Capture the cell that displays the provided text and extract its (x, y) central coordinate. 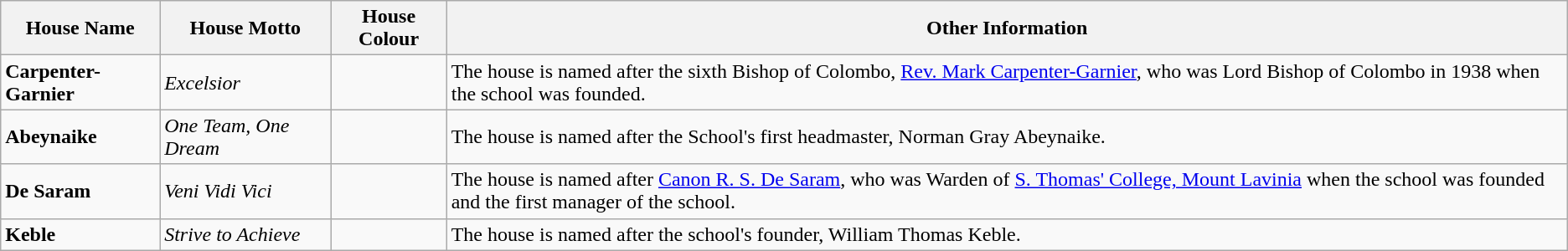
Other Information (1007, 28)
House Motto (245, 28)
Strive to Achieve (245, 234)
The house is named after the School's first headmaster, Norman Gray Abeynaike. (1007, 137)
Keble (80, 234)
House Name (80, 28)
De Saram (80, 191)
One Team, One Dream (245, 137)
Carpenter-Garnier (80, 82)
Abeynaike (80, 137)
Excelsior (245, 82)
Veni Vidi Vici (245, 191)
House Colour (389, 28)
The house is named after the school's founder, William Thomas Keble. (1007, 234)
